Scan for the cell matching the given text and deliver its (X, Y) coordinate at center. 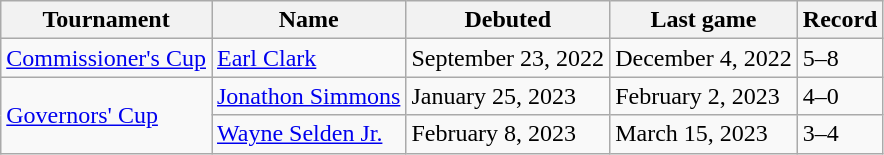
December 4, 2022 (704, 58)
Debuted (508, 20)
Earl Clark (309, 58)
Jonathon Simmons (309, 96)
March 15, 2023 (704, 134)
Wayne Selden Jr. (309, 134)
5–8 (840, 58)
Record (840, 20)
September 23, 2022 (508, 58)
3–4 (840, 134)
Governors' Cup (106, 115)
February 8, 2023 (508, 134)
Commissioner's Cup (106, 58)
February 2, 2023 (704, 96)
Name (309, 20)
4–0 (840, 96)
Last game (704, 20)
Tournament (106, 20)
January 25, 2023 (508, 96)
